Find where the given text appears and provide that cell's center as (X, Y) coordinate. 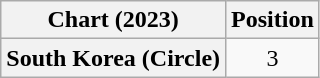
Chart (2023) (114, 20)
Position (273, 20)
3 (273, 58)
South Korea (Circle) (114, 58)
